Determine the (X, Y) coordinate at the center of the cell enclosing the given text.  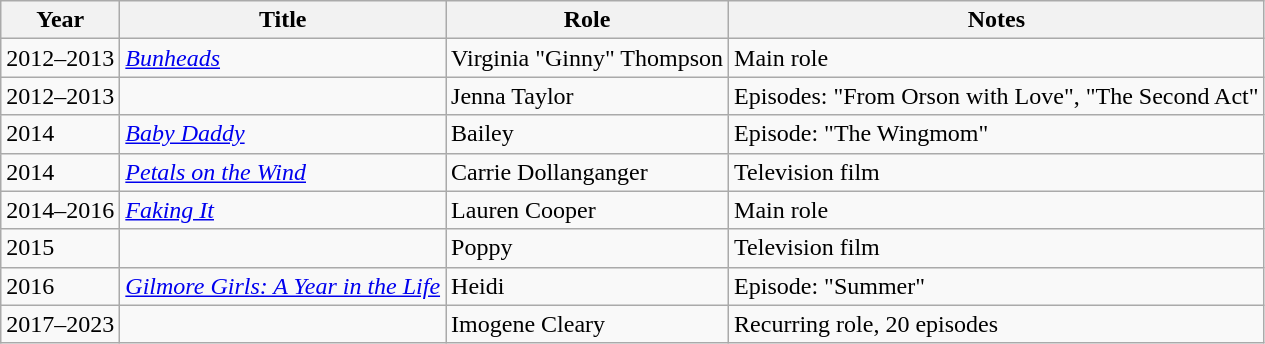
2014–2016 (60, 210)
Faking It (283, 210)
Episode: "Summer" (997, 286)
Episodes: "From Orson with Love", "The Second Act" (997, 96)
Episode: "The Wingmom" (997, 134)
2016 (60, 286)
Baby Daddy (283, 134)
Role (588, 20)
Jenna Taylor (588, 96)
Gilmore Girls: A Year in the Life (283, 286)
Recurring role, 20 episodes (997, 324)
Lauren Cooper (588, 210)
Virginia "Ginny" Thompson (588, 58)
Year (60, 20)
Petals on the Wind (283, 172)
Carrie Dollanganger (588, 172)
Bunheads (283, 58)
Title (283, 20)
Notes (997, 20)
Poppy (588, 248)
2015 (60, 248)
Heidi (588, 286)
Imogene Cleary (588, 324)
2017–2023 (60, 324)
Bailey (588, 134)
